Locate the cell with the specified text and output its [x, y] center coordinate. 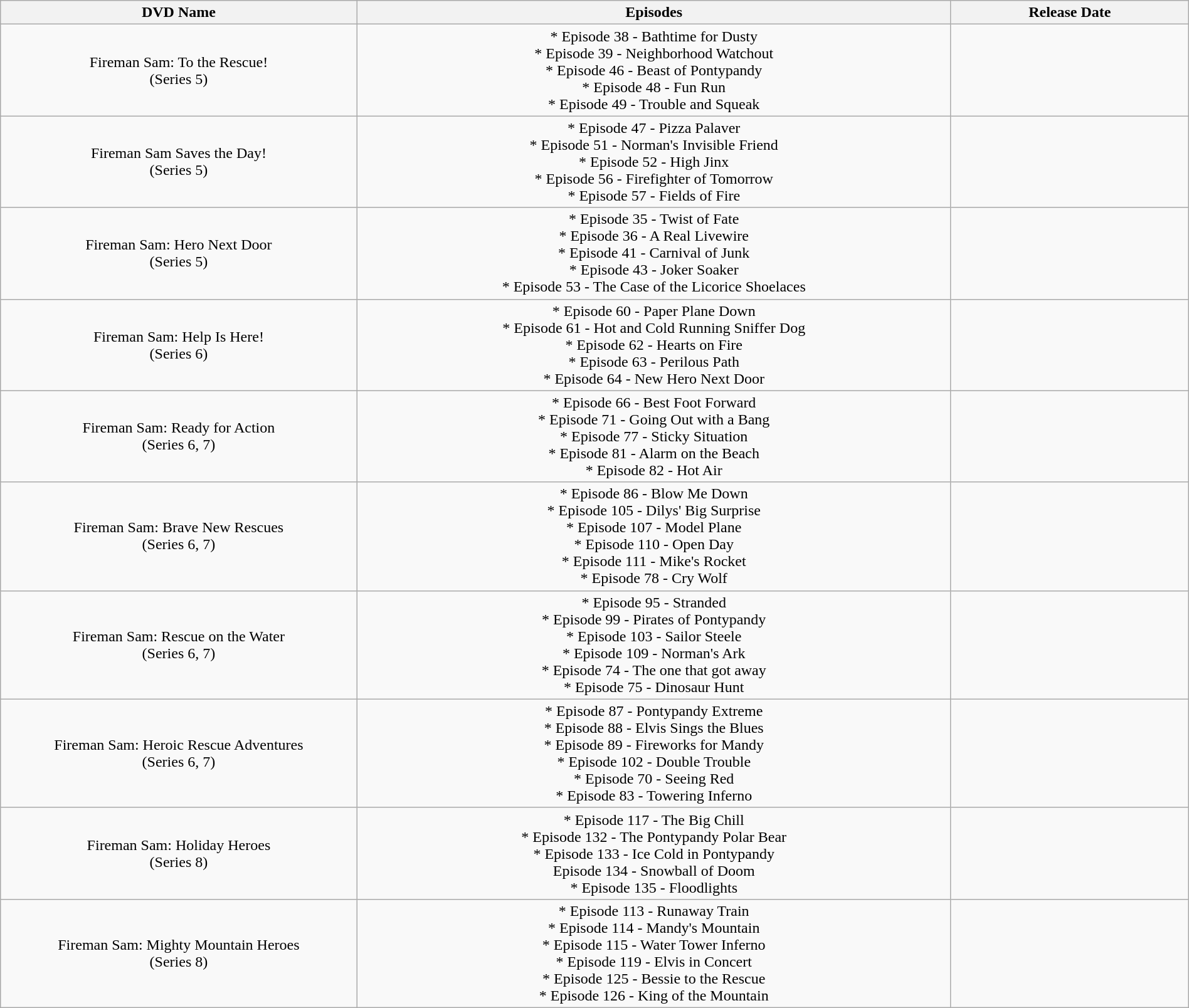
Release Date [1070, 13]
Fireman Sam Saves the Day! (Series 5) [179, 162]
Fireman Sam: Ready for Action (Series 6, 7) [179, 436]
Fireman Sam: Mighty Mountain Heroes (Series 8) [179, 953]
Fireman Sam: Rescue on the Water (Series 6, 7) [179, 644]
Fireman Sam: Help Is Here! (Series 6) [179, 345]
Fireman Sam: Brave New Rescues (Series 6, 7) [179, 537]
Episodes [653, 13]
Fireman Sam: Heroic Rescue Adventures (Series 6, 7) [179, 753]
DVD Name [179, 13]
Fireman Sam: Hero Next Door (Series 5) [179, 253]
Fireman Sam: Holiday Heroes (Series 8) [179, 853]
Fireman Sam: To the Rescue! (Series 5) [179, 70]
